From the cell containing the given text, extract its center point as [X, Y] coordinate. 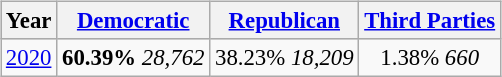
60.39% 28,762 [134, 58]
2020 [29, 58]
Democratic [134, 21]
Republican [284, 21]
38.23% 18,209 [284, 58]
Year [29, 21]
1.38% 660 [430, 58]
Third Parties [430, 21]
